Scan for the cell matching the given text and deliver its (X, Y) coordinate at center. 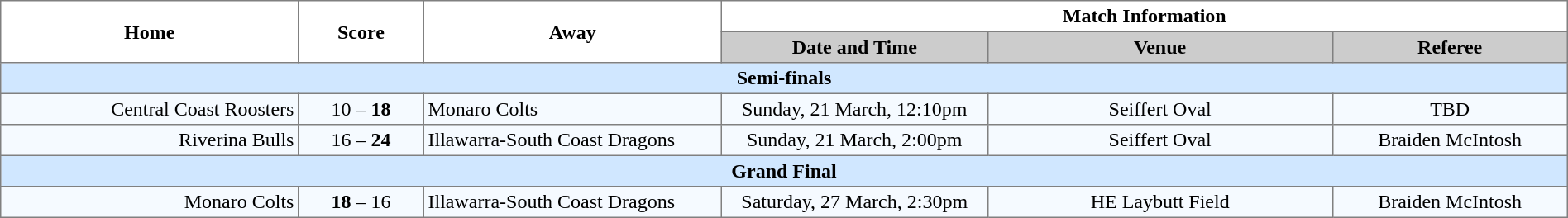
Central Coast Roosters (150, 109)
TBD (1450, 109)
10 – 18 (361, 109)
Score (361, 31)
Semi-finals (784, 78)
Sunday, 21 March, 12:10pm (854, 109)
Away (572, 31)
Sunday, 21 March, 2:00pm (854, 140)
Grand Final (784, 171)
18 – 16 (361, 202)
Venue (1159, 47)
HE Laybutt Field (1159, 202)
Saturday, 27 March, 2:30pm (854, 202)
16 – 24 (361, 140)
Match Information (1145, 17)
Home (150, 31)
Date and Time (854, 47)
Referee (1450, 47)
Riverina Bulls (150, 140)
